Locate the cell with the specified text and output its [x, y] center coordinate. 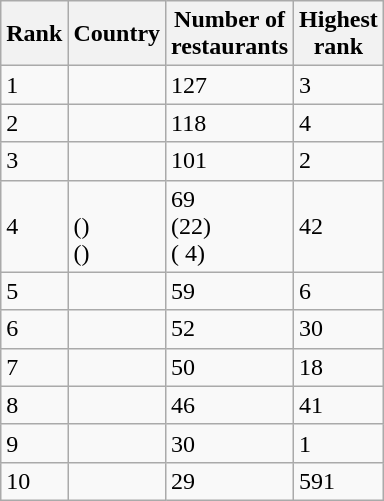
Rank [34, 34]
59 [230, 291]
10 [34, 481]
9 [34, 443]
69(22)( 4) [230, 226]
42 [339, 226]
7 [34, 367]
101 [230, 161]
8 [34, 405]
29 [230, 481]
118 [230, 123]
5 [34, 291]
41 [339, 405]
()() [117, 226]
127 [230, 85]
591 [339, 481]
Highestrank [339, 34]
Number ofrestaurants [230, 34]
18 [339, 367]
50 [230, 367]
Country [117, 34]
52 [230, 329]
46 [230, 405]
